Scan for the cell matching the given text and deliver its (x, y) coordinate at center. 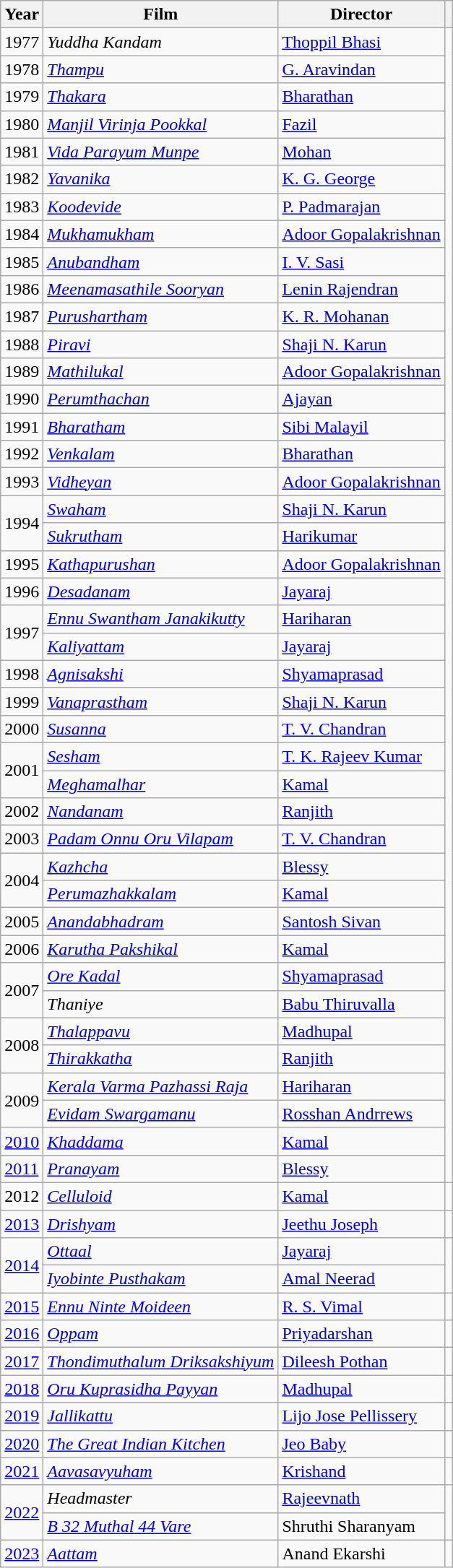
Lijo Jose Pellissery (361, 1416)
Babu Thiruvalla (361, 1004)
2011 (22, 1169)
Yuddha Kandam (160, 42)
1982 (22, 179)
Jeethu Joseph (361, 1224)
Aattam (160, 1554)
1987 (22, 316)
Venkalam (160, 454)
Vida Parayum Munpe (160, 152)
Harikumar (361, 537)
Karutha Pakshikal (160, 949)
2000 (22, 729)
2004 (22, 880)
Purushartham (160, 316)
R. S. Vimal (361, 1307)
1992 (22, 454)
Kathapurushan (160, 564)
2005 (22, 922)
Year (22, 14)
Perumazhakkalam (160, 894)
Dileesh Pothan (361, 1361)
1988 (22, 345)
Khaddama (160, 1141)
1977 (22, 42)
Anubandham (160, 261)
Manjil Virinja Pookkal (160, 124)
1979 (22, 97)
Celluloid (160, 1196)
Desadanam (160, 592)
2021 (22, 1471)
1981 (22, 152)
Rajeevnath (361, 1499)
1996 (22, 592)
Ennu Swantham Janakikutty (160, 619)
2007 (22, 990)
P. Padmarajan (361, 207)
Shruthi Sharanyam (361, 1526)
Aavasavyuham (160, 1471)
1993 (22, 482)
Jallikattu (160, 1416)
B 32 Muthal 44 Vare (160, 1526)
Piravi (160, 345)
Thirakkatha (160, 1059)
Meghamalhar (160, 784)
Thakara (160, 97)
Sibi Malayil (361, 427)
Thaniye (160, 1004)
2009 (22, 1100)
Ore Kadal (160, 976)
Padam Onnu Oru Vilapam (160, 839)
Mathilukal (160, 372)
1994 (22, 523)
1986 (22, 289)
Ottaal (160, 1252)
2023 (22, 1554)
Susanna (160, 729)
1978 (22, 69)
1999 (22, 701)
2001 (22, 770)
Fazil (361, 124)
Kerala Varma Pazhassi Raja (160, 1086)
Agnisakshi (160, 674)
2017 (22, 1361)
Oppam (160, 1334)
Thoppil Bhasi (361, 42)
Lenin Rajendran (361, 289)
Film (160, 14)
Thampu (160, 69)
Bharatham (160, 427)
Amal Neerad (361, 1279)
G. Aravindan (361, 69)
1983 (22, 207)
2013 (22, 1224)
2019 (22, 1416)
Mohan (361, 152)
The Great Indian Kitchen (160, 1444)
1989 (22, 372)
Director (361, 14)
Sesham (160, 756)
Rosshan Andrrews (361, 1114)
Thondimuthalum Driksakshiyum (160, 1361)
Koodevide (160, 207)
1980 (22, 124)
2016 (22, 1334)
Oru Kuprasidha Payyan (160, 1389)
1995 (22, 564)
2018 (22, 1389)
Meenamasathile Sooryan (160, 289)
Evidam Swargamanu (160, 1114)
Kazhcha (160, 867)
Thalappavu (160, 1031)
Krishand (361, 1471)
K. R. Mohanan (361, 316)
Kaliyattam (160, 646)
2014 (22, 1265)
Pranayam (160, 1169)
Santosh Sivan (361, 922)
2002 (22, 812)
I. V. Sasi (361, 261)
Anandabhadram (160, 922)
Nandanam (160, 812)
Ajayan (361, 399)
Mukhamukham (160, 234)
Sukrutham (160, 537)
Headmaster (160, 1499)
1990 (22, 399)
Jeo Baby (361, 1444)
Vanaprastham (160, 701)
Perumthachan (160, 399)
T. K. Rajeev Kumar (361, 756)
1984 (22, 234)
1997 (22, 633)
1998 (22, 674)
Yavanika (160, 179)
1991 (22, 427)
Anand Ekarshi (361, 1554)
Priyadarshan (361, 1334)
1985 (22, 261)
Drishyam (160, 1224)
Swaham (160, 509)
Ennu Ninte Moideen (160, 1307)
2006 (22, 949)
2008 (22, 1045)
2003 (22, 839)
2012 (22, 1196)
Vidheyan (160, 482)
Iyobinte Pusthakam (160, 1279)
2022 (22, 1512)
2020 (22, 1444)
2015 (22, 1307)
K. G. George (361, 179)
2010 (22, 1141)
